Identify which cell holds the provided text, then report its (x, y) central coordinate. 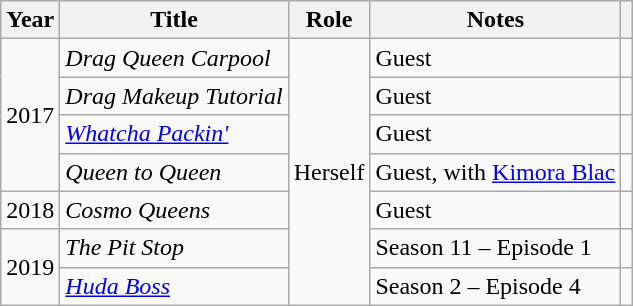
2018 (30, 210)
Huda Boss (174, 286)
Drag Queen Carpool (174, 58)
Role (329, 20)
Title (174, 20)
Cosmo Queens (174, 210)
The Pit Stop (174, 248)
Queen to Queen (174, 172)
Guest, with Kimora Blac (496, 172)
Herself (329, 172)
Whatcha Packin' (174, 134)
Notes (496, 20)
Drag Makeup Tutorial (174, 96)
Season 2 – Episode 4 (496, 286)
Year (30, 20)
Season 11 – Episode 1 (496, 248)
2017 (30, 115)
2019 (30, 267)
